Extract the [X, Y] coordinate from the center of the cell holding the provided text.  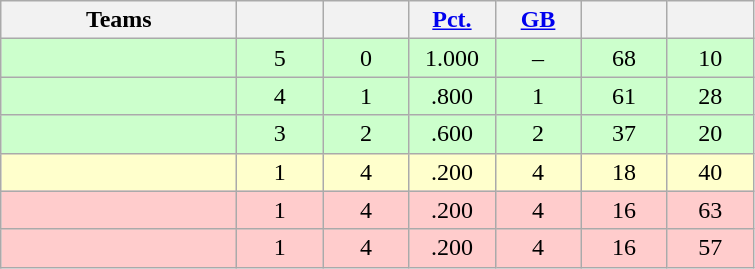
1.000 [452, 58]
20 [710, 134]
Pct. [452, 20]
3 [280, 134]
5 [280, 58]
.800 [452, 96]
GB [538, 20]
68 [624, 58]
28 [710, 96]
– [538, 58]
Teams [119, 20]
.600 [452, 134]
0 [366, 58]
40 [710, 172]
63 [710, 210]
61 [624, 96]
10 [710, 58]
37 [624, 134]
18 [624, 172]
57 [710, 248]
